Capture the cell that displays the provided text and extract its [X, Y] central coordinate. 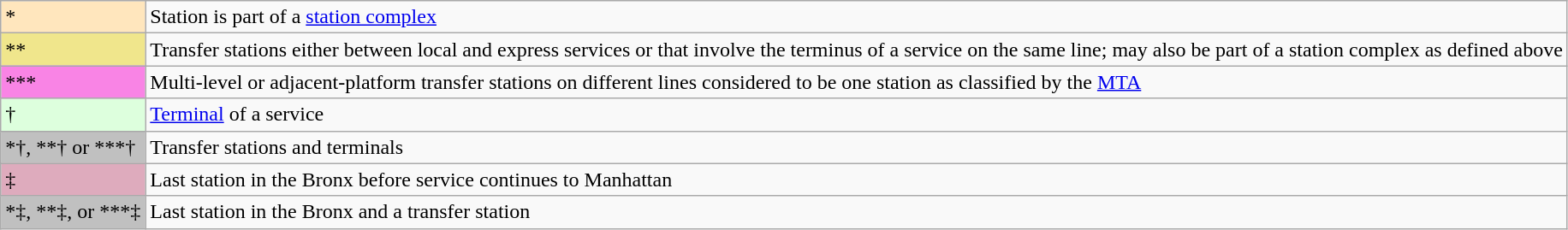
† [74, 115]
Last station in the Bronx and a transfer station [857, 212]
*‡, **‡, or ***‡ [74, 212]
** [74, 50]
Last station in the Bronx before service continues to Manhattan [857, 180]
Transfer stations and terminals [857, 147]
* [74, 17]
*** [74, 82]
*†, **† or ***† [74, 147]
Terminal of a service [857, 115]
Station is part of a station complex [857, 17]
Multi-level or adjacent-platform transfer stations on different lines considered to be one station as classified by the MTA [857, 82]
‡ [74, 180]
